Capture the cell that displays the provided text and extract its [x, y] central coordinate. 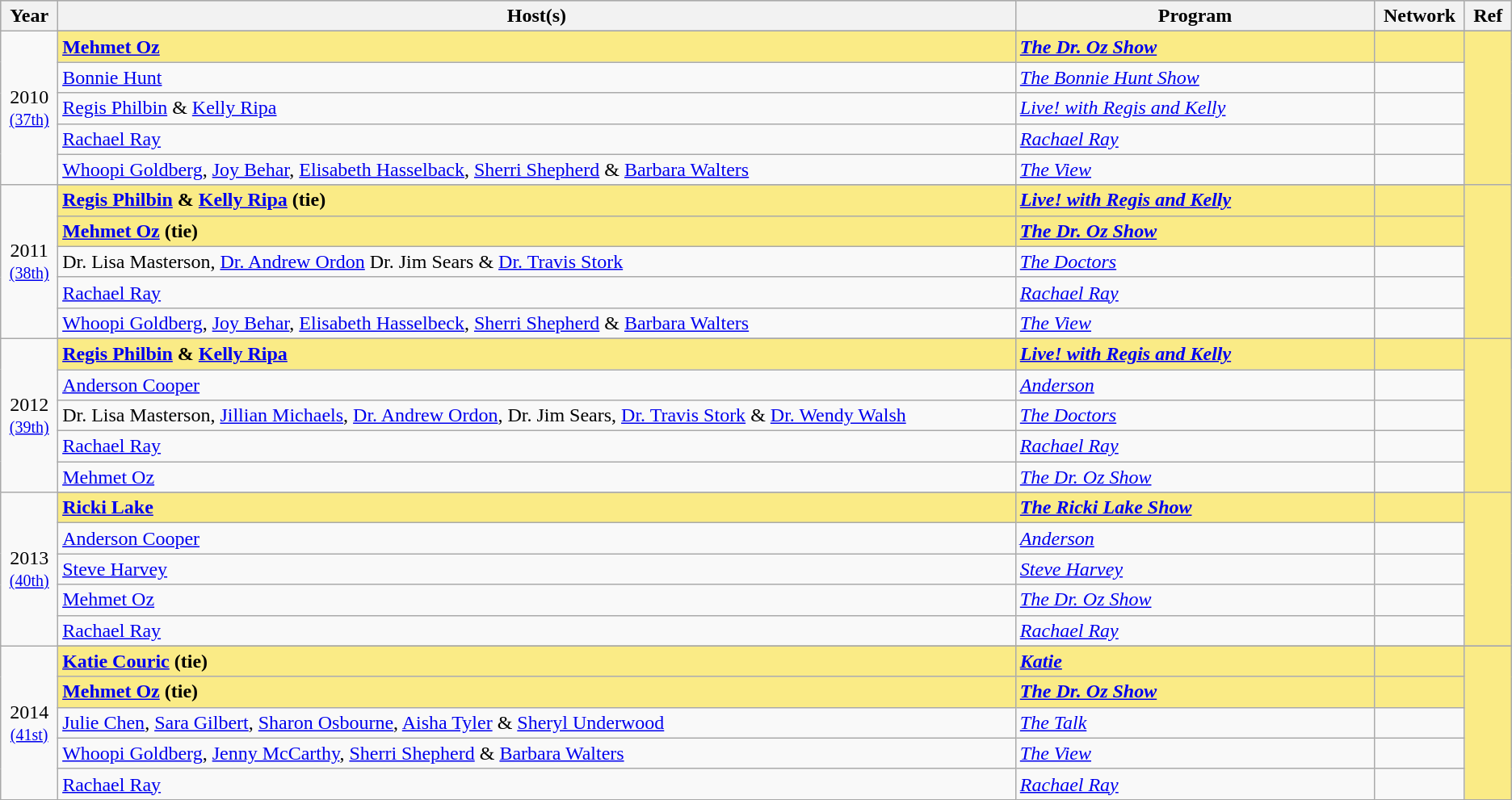
Dr. Lisa Masterson, Jillian Michaels, Dr. Andrew Ordon, Dr. Jim Sears, Dr. Travis Stork & Dr. Wendy Walsh [537, 416]
Katie [1195, 661]
The Bonnie Hunt Show [1195, 77]
Dr. Lisa Masterson, Dr. Andrew Ordon Dr. Jim Sears & Dr. Travis Stork [537, 262]
Katie Couric (tie) [537, 661]
Ricki Lake [537, 508]
2010 (37th) [29, 108]
2012 (39th) [29, 415]
Program [1195, 16]
Whoopi Goldberg, Joy Behar, Elisabeth Hasselbeck, Sherri Shepherd & Barbara Walters [537, 323]
Regis Philbin & Kelly Ripa (tie) [537, 200]
The Talk [1195, 723]
Bonnie Hunt [537, 77]
Julie Chen, Sara Gilbert, Sharon Osbourne, Aisha Tyler & Sheryl Underwood [537, 723]
The Ricki Lake Show [1195, 508]
2011 (38th) [29, 262]
Ref [1488, 16]
Whoopi Goldberg, Joy Behar, Elisabeth Hasselback, Sherri Shepherd & Barbara Walters [537, 170]
Year [29, 16]
Network [1420, 16]
2014 (41st) [29, 723]
2013 (40th) [29, 569]
Whoopi Goldberg, Jenny McCarthy, Sherri Shepherd & Barbara Walters [537, 753]
Host(s) [537, 16]
